Scan for the cell matching the given text and deliver its [X, Y] coordinate at center. 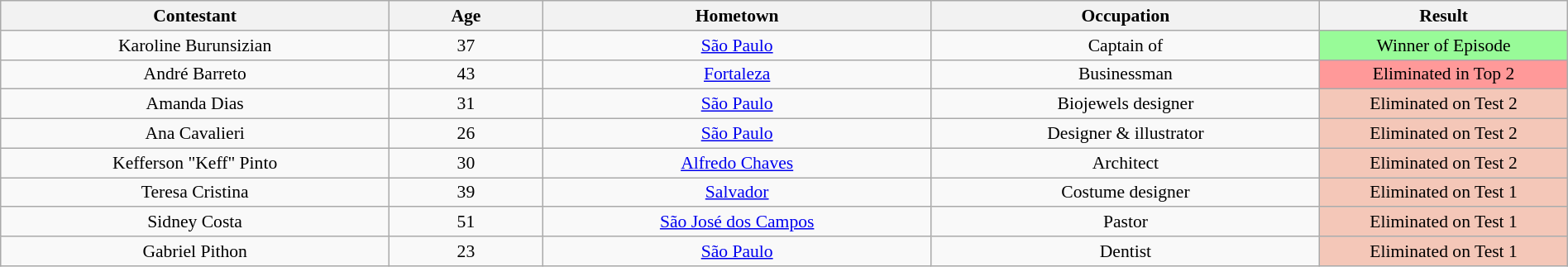
Pastor [1126, 222]
Contestant [195, 16]
37 [466, 45]
Kefferson "Keff" Pinto [195, 163]
Result [1444, 16]
Hometown [737, 16]
Dentist [1126, 251]
Winner of Episode [1444, 45]
51 [466, 222]
Age [466, 16]
Eliminated in Top 2 [1444, 74]
Salvador [737, 193]
Amanda Dias [195, 104]
São José dos Campos [737, 222]
Biojewels designer [1126, 104]
Sidney Costa [195, 222]
31 [466, 104]
Designer & illustrator [1126, 134]
Occupation [1126, 16]
Alfredo Chaves [737, 163]
30 [466, 163]
André Barreto [195, 74]
43 [466, 74]
23 [466, 251]
Ana Cavalieri [195, 134]
39 [466, 193]
Gabriel Pithon [195, 251]
Businessman [1126, 74]
Karoline Burunsizian [195, 45]
Costume designer [1126, 193]
Architect [1126, 163]
Teresa Cristina [195, 193]
26 [466, 134]
Captain of [1126, 45]
Fortaleza [737, 74]
